Find where the given text appears and provide that cell's center as (X, Y) coordinate. 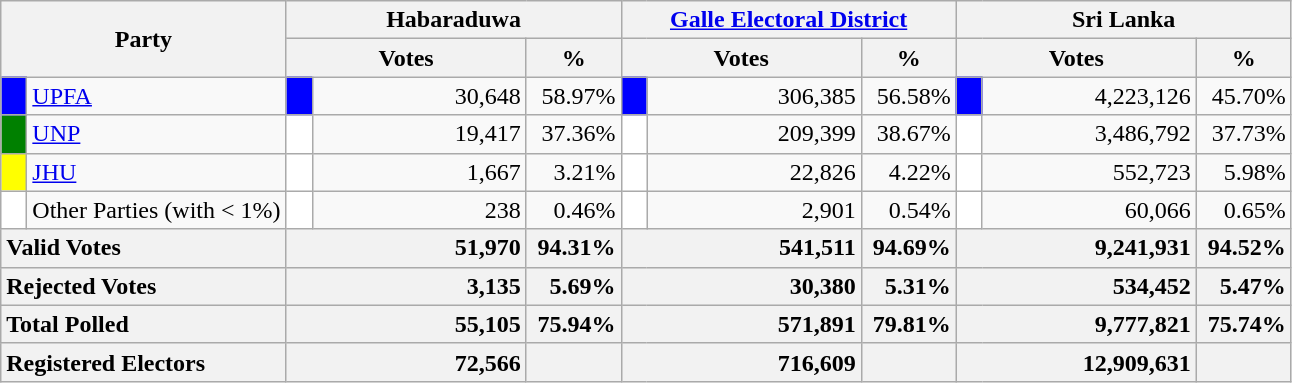
UNP (156, 134)
Other Parties (with < 1%) (156, 210)
306,385 (754, 96)
1,667 (419, 172)
94.69% (908, 248)
3,135 (406, 286)
75.74% (1244, 324)
Registered Electors (144, 362)
Party (144, 39)
30,648 (419, 96)
79.81% (908, 324)
0.54% (908, 210)
534,452 (1076, 286)
9,777,821 (1076, 324)
94.52% (1244, 248)
12,909,631 (1076, 362)
Rejected Votes (144, 286)
5.31% (908, 286)
716,609 (741, 362)
38.67% (908, 134)
3.21% (574, 172)
571,891 (741, 324)
0.46% (574, 210)
37.36% (574, 134)
4.22% (908, 172)
238 (419, 210)
Sri Lanka (1124, 20)
Habaraduwa (454, 20)
58.97% (574, 96)
5.98% (1244, 172)
60,066 (1089, 210)
19,417 (419, 134)
0.65% (1244, 210)
5.47% (1244, 286)
Total Polled (144, 324)
22,826 (754, 172)
55,105 (406, 324)
JHU (156, 172)
Valid Votes (144, 248)
37.73% (1244, 134)
2,901 (754, 210)
56.58% (908, 96)
72,566 (406, 362)
541,511 (741, 248)
30,380 (741, 286)
552,723 (1089, 172)
51,970 (406, 248)
3,486,792 (1089, 134)
94.31% (574, 248)
209,399 (754, 134)
45.70% (1244, 96)
9,241,931 (1076, 248)
UPFA (156, 96)
Galle Electoral District (788, 20)
5.69% (574, 286)
4,223,126 (1089, 96)
75.94% (574, 324)
